Identify which cell holds the provided text, then report its [x, y] central coordinate. 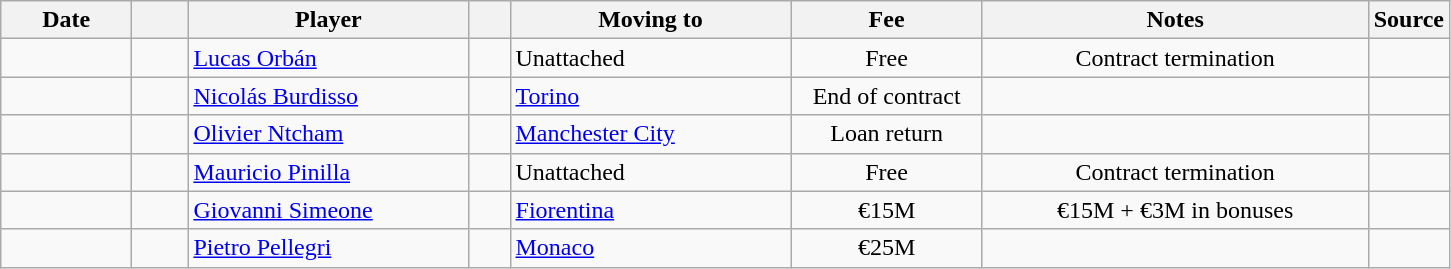
Giovanni Simeone [328, 210]
Loan return [886, 134]
Mauricio Pinilla [328, 172]
Lucas Orbán [328, 58]
Olivier Ntcham [328, 134]
Notes [1175, 20]
Moving to [650, 20]
Source [1408, 20]
€15M [886, 210]
Date [66, 20]
Fiorentina [650, 210]
€25M [886, 248]
Fee [886, 20]
€15M + €3M in bonuses [1175, 210]
Player [328, 20]
End of contract [886, 96]
Monaco [650, 248]
Pietro Pellegri [328, 248]
Nicolás Burdisso [328, 96]
Torino [650, 96]
Manchester City [650, 134]
